Return [x, y] of the center of cell containing provided text 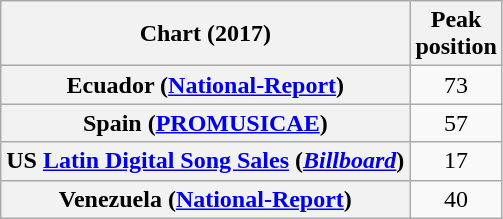
Peak position [456, 34]
40 [456, 199]
17 [456, 161]
US Latin Digital Song Sales (Billboard) [206, 161]
Chart (2017) [206, 34]
Venezuela (National-Report) [206, 199]
Ecuador (National-Report) [206, 85]
Spain (PROMUSICAE) [206, 123]
73 [456, 85]
57 [456, 123]
